Provide the [X, Y] coordinate of the cell's center where the given text is located.  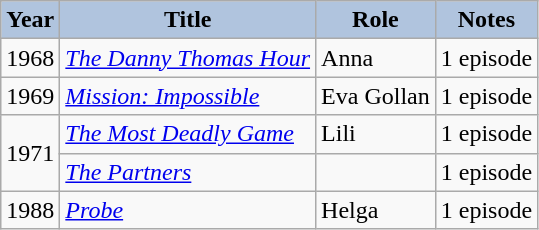
Mission: Impossible [188, 96]
1969 [30, 96]
Year [30, 20]
Lili [376, 134]
The Partners [188, 172]
Title [188, 20]
Probe [188, 210]
The Danny Thomas Hour [188, 58]
1968 [30, 58]
Role [376, 20]
Eva Gollan [376, 96]
Helga [376, 210]
Notes [486, 20]
Anna [376, 58]
1971 [30, 153]
1988 [30, 210]
The Most Deadly Game [188, 134]
